Find where the given text appears and provide that cell's center as (x, y) coordinate. 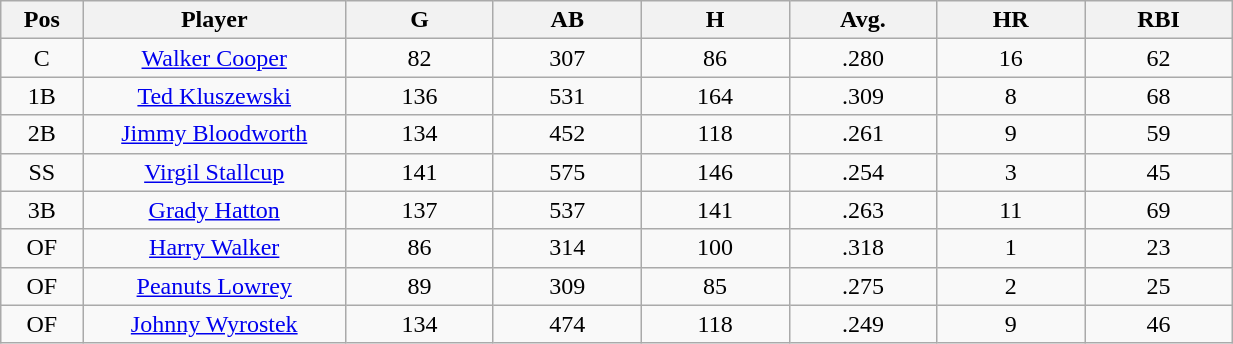
46 (1159, 324)
1B (42, 96)
537 (567, 210)
SS (42, 172)
164 (715, 96)
62 (1159, 58)
2B (42, 134)
Player (214, 20)
100 (715, 248)
.261 (863, 134)
3B (42, 210)
Avg. (863, 20)
Peanuts Lowrey (214, 286)
C (42, 58)
25 (1159, 286)
Grady Hatton (214, 210)
AB (567, 20)
452 (567, 134)
Harry Walker (214, 248)
137 (420, 210)
16 (1011, 58)
8 (1011, 96)
.249 (863, 324)
Pos (42, 20)
HR (1011, 20)
.309 (863, 96)
23 (1159, 248)
Walker Cooper (214, 58)
Ted Kluszewski (214, 96)
309 (567, 286)
H (715, 20)
Johnny Wyrostek (214, 324)
85 (715, 286)
.254 (863, 172)
RBI (1159, 20)
3 (1011, 172)
59 (1159, 134)
575 (567, 172)
2 (1011, 286)
307 (567, 58)
314 (567, 248)
146 (715, 172)
531 (567, 96)
Virgil Stallcup (214, 172)
.263 (863, 210)
.280 (863, 58)
11 (1011, 210)
1 (1011, 248)
.275 (863, 286)
136 (420, 96)
G (420, 20)
82 (420, 58)
69 (1159, 210)
Jimmy Bloodworth (214, 134)
89 (420, 286)
474 (567, 324)
45 (1159, 172)
68 (1159, 96)
.318 (863, 248)
